Pinpoint the cell where the given text exists, returning its [x, y] midpoint coordinate. 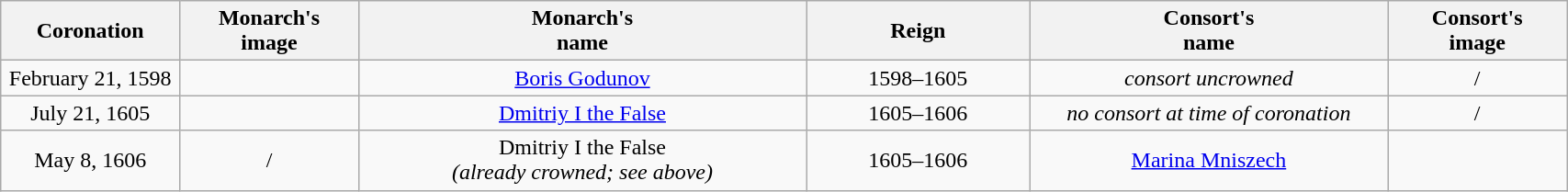
Boris Godunov [582, 78]
consort uncrowned [1209, 78]
Consort'simage [1477, 31]
February 21, 1598 [90, 78]
Reign [919, 31]
Monarch'sname [582, 31]
Dmitriy I the False [582, 113]
no consort at time of coronation [1209, 113]
May 8, 1606 [90, 160]
Marina Mniszech [1209, 160]
Consort'sname [1209, 31]
Coronation [90, 31]
Dmitriy I the False(already crowned; see above) [582, 160]
Monarch'simage [270, 31]
July 21, 1605 [90, 113]
1598–1605 [919, 78]
